From the cell containing the given text, extract its center point as [X, Y] coordinate. 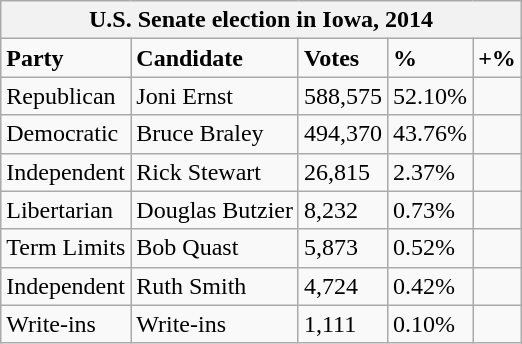
2.37% [430, 172]
43.76% [430, 134]
5,873 [342, 248]
+% [498, 58]
Democratic [66, 134]
8,232 [342, 210]
Bruce Braley [215, 134]
Republican [66, 96]
Party [66, 58]
0.10% [430, 324]
0.73% [430, 210]
Candidate [215, 58]
U.S. Senate election in Iowa, 2014 [262, 20]
1,111 [342, 324]
26,815 [342, 172]
Ruth Smith [215, 286]
Joni Ernst [215, 96]
Rick Stewart [215, 172]
Douglas Butzier [215, 210]
0.52% [430, 248]
% [430, 58]
Term Limits [66, 248]
Votes [342, 58]
Bob Quast [215, 248]
4,724 [342, 286]
588,575 [342, 96]
52.10% [430, 96]
Libertarian [66, 210]
0.42% [430, 286]
494,370 [342, 134]
